Pinpoint the cell where the given text exists, returning its [X, Y] midpoint coordinate. 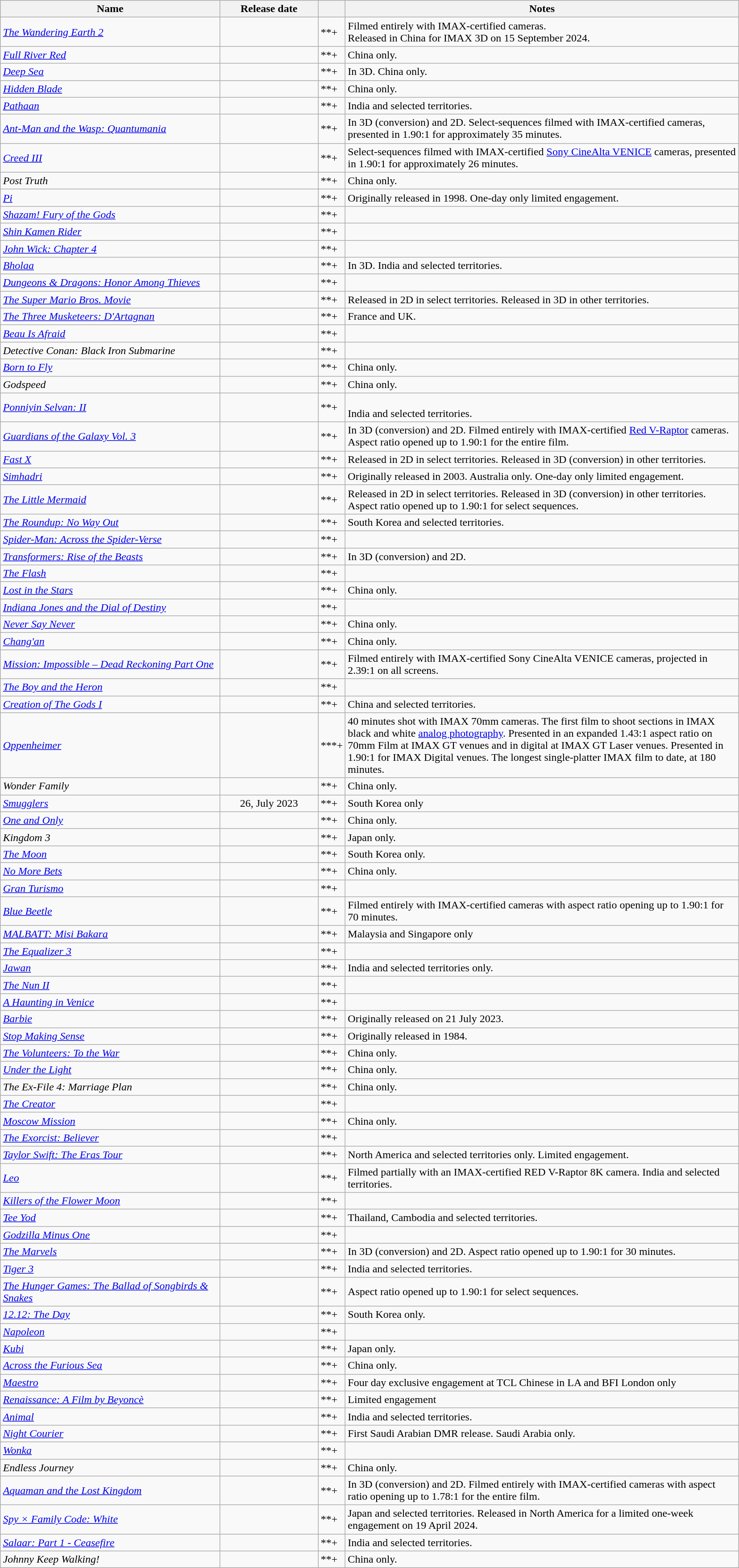
Stop Making Sense [110, 1036]
Gran Turismo [110, 888]
Shazam! Fury of the Gods [110, 215]
One and Only [110, 820]
MALBATT: Misi Bakara [110, 934]
Barbie [110, 1019]
Filmed entirely with IMAX-certified cameras.Released in China for IMAX 3D on 15 September 2024. [542, 32]
Across the Furious Sea [110, 1366]
Deep Sea [110, 72]
Originally released in 2003. Australia only. One-day only limited engagement. [542, 476]
Killers of the Flower Moon [110, 1201]
Originally released in 1984. [542, 1036]
In 3D (conversion) and 2D. [542, 556]
First Saudi Arabian DMR release. Saudi Arabia only. [542, 1433]
26, July 2023 [269, 803]
India and selected territories only. [542, 968]
Four day exclusive engagement at TCL Chinese in LA and BFI London only [542, 1382]
The Equalizer 3 [110, 951]
Spider-Man: Across the Spider-Verse [110, 539]
In 3D (conversion) and 2D. Select-sequences filmed with IMAX-certified cameras, presented in 1.90:1 for approximately 35 minutes. [542, 128]
Limited engagement [542, 1399]
Smugglers [110, 803]
Kubi [110, 1349]
Malaysia and Singapore only [542, 934]
The Roundup: No Way Out [110, 522]
The Little Mermaid [110, 499]
Indiana Jones and the Dial of Destiny [110, 607]
Creation of The Gods I [110, 704]
Aquaman and the Lost Kingdom [110, 1490]
Renaissance: A Film by Beyoncè [110, 1399]
Wonka [110, 1450]
The Wandering Earth 2 [110, 32]
Tiger 3 [110, 1269]
Blue Beetle [110, 912]
Spy × Family Code: White [110, 1520]
Release date [269, 9]
In 3D. India and selected territories. [542, 266]
No More Bets [110, 871]
South Korea and selected territories. [542, 522]
Bholaa [110, 266]
Night Courier [110, 1433]
Simhadri [110, 476]
Hidden Blade [110, 89]
The Moon [110, 854]
Released in 2D in select territories. Released in 3D (conversion) in other territories. Aspect ratio opened up to 1.90:1 for select sequences. [542, 499]
The Creator [110, 1104]
Under the Light [110, 1070]
Creed III [110, 158]
North America and selected territories only. Limited engagement. [542, 1155]
In 3D (conversion) and 2D. Aspect ratio opened up to 1.90:1 for 30 minutes. [542, 1252]
Japan and selected territories. Released in North America for a limited one-week engagement on 19 April 2024. [542, 1520]
Mission: Impossible – Dead Reckoning Part One [110, 664]
The Super Mario Bros. Movie [110, 300]
Tee Yod [110, 1218]
Transformers: Rise of the Beasts [110, 556]
Leo [110, 1177]
John Wick: Chapter 4 [110, 248]
Ponniyin Selvan: II [110, 408]
China and selected territories. [542, 704]
The Ex-File 4: Marriage Plan [110, 1087]
France and UK. [542, 317]
The Flash [110, 574]
Detective Conan: Black Iron Submarine [110, 351]
Taylor Swift: The Eras Tour [110, 1155]
In 3D (conversion) and 2D. Filmed entirely with IMAX-certified cameras with aspect ratio opening up to 1.78:1 for the entire film. [542, 1490]
Notes [542, 9]
Ant-Man and the Wasp: Quantumania [110, 128]
The Exorcist: Believer [110, 1138]
Chang'an [110, 641]
The Nun II [110, 985]
Filmed entirely with IMAX-certified cameras with aspect ratio opening up to 1.90:1 for 70 minutes. [542, 912]
A Haunting in Venice [110, 1002]
The Marvels [110, 1252]
Dungeons & Dragons: Honor Among Thieves [110, 283]
Guardians of the Galaxy Vol. 3 [110, 436]
South Korea only [542, 803]
Napoleon [110, 1332]
Full River Red [110, 55]
Post Truth [110, 181]
Never Say Never [110, 624]
Born to Fly [110, 367]
Johnny Keep Walking! [110, 1560]
***+ [332, 745]
Originally released in 1998. One-day only limited engagement. [542, 198]
Aspect ratio opened up to 1.90:1 for select sequences. [542, 1292]
Pi [110, 198]
12.12: The Day [110, 1315]
Released in 2D in select territories. Released in 3D (conversion) in other territories. [542, 459]
Shin Kamen Rider [110, 231]
Kingdom 3 [110, 837]
Moscow Mission [110, 1121]
Maestro [110, 1382]
Oppenheimer [110, 745]
Name [110, 9]
Released in 2D in select territories. Released in 3D in other territories. [542, 300]
The Hunger Games: The Ballad of Songbirds & Snakes [110, 1292]
Salaar: Part 1 - Ceasefire [110, 1543]
Lost in the Stars [110, 590]
In 3D. China only. [542, 72]
Pathaan [110, 106]
Thailand, Cambodia and selected territories. [542, 1218]
Filmed entirely with IMAX-certified Sony CineAlta VENICE cameras, projected in 2.39:1 on all screens. [542, 664]
Godzilla Minus One [110, 1235]
Endless Journey [110, 1468]
The Boy and the Heron [110, 687]
Wonder Family [110, 786]
Godspeed [110, 384]
Filmed partially with an IMAX-certified RED V-Raptor 8K camera. India and selected territories. [542, 1177]
Originally released on 21 July 2023. [542, 1019]
The Three Musketeers: D'Artagnan [110, 317]
Jawan [110, 968]
Select-sequences filmed with IMAX-certified Sony CineAlta VENICE cameras, presented in 1.90:1 for approximately 26 minutes. [542, 158]
Beau Is Afraid [110, 334]
In 3D (conversion) and 2D. Filmed entirely with IMAX-certified Red V-Raptor cameras. Aspect ratio opened up to 1.90:1 for the entire film. [542, 436]
Animal [110, 1416]
The Volunteers: To the War [110, 1053]
Fast X [110, 459]
